Extract the (x, y) coordinate from the center of the cell holding the provided text.  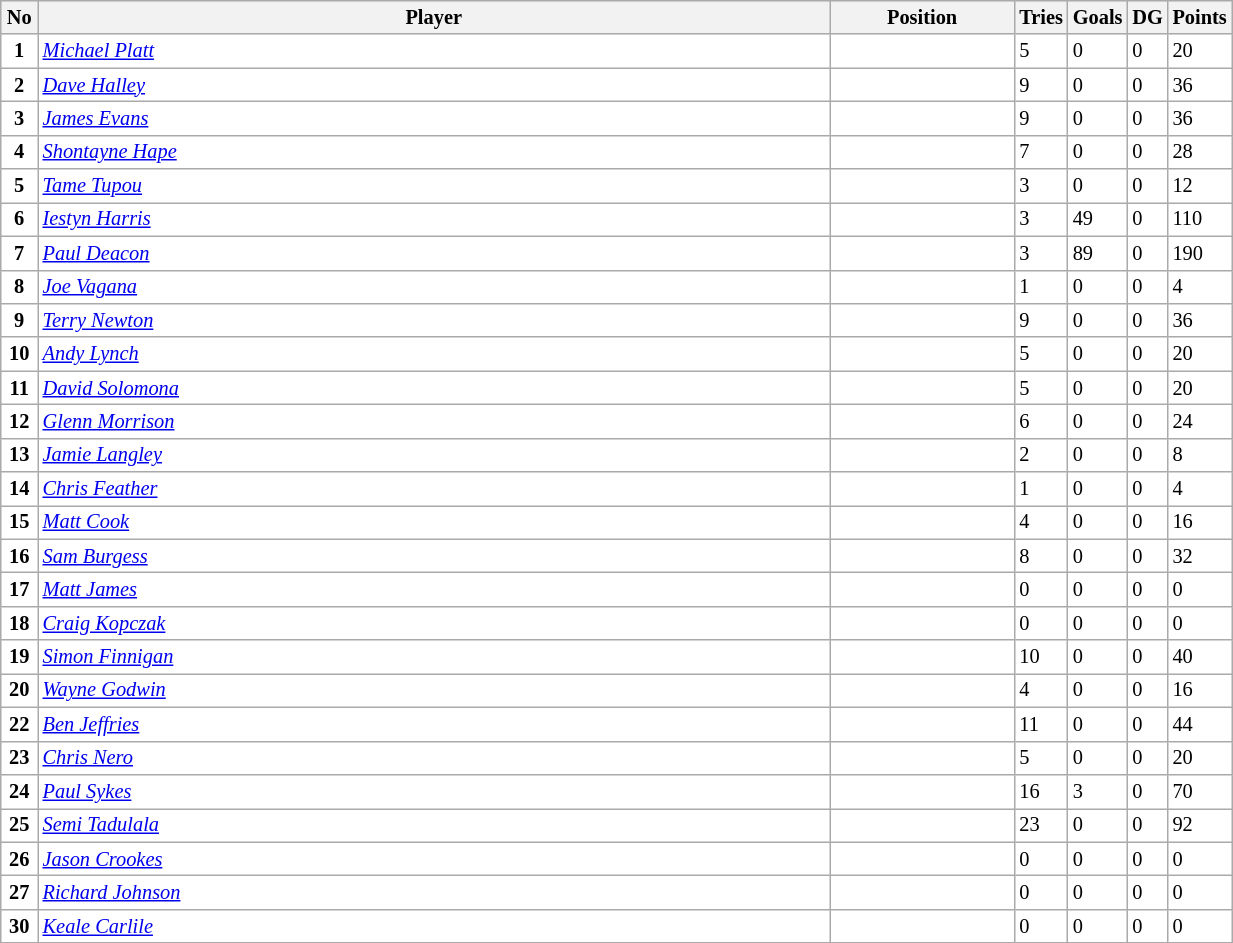
Shontayne Hape (434, 152)
Goals (1098, 17)
Andy Lynch (434, 354)
Tries (1040, 17)
190 (1200, 253)
22 (20, 724)
Player (434, 17)
32 (1200, 556)
Jamie Langley (434, 455)
26 (20, 859)
25 (20, 825)
Chris Feather (434, 489)
DG (1147, 17)
110 (1200, 219)
Matt James (434, 589)
Chris Nero (434, 758)
Simon Finnigan (434, 657)
Points (1200, 17)
Wayne Godwin (434, 690)
18 (20, 623)
James Evans (434, 118)
19 (20, 657)
40 (1200, 657)
70 (1200, 791)
Craig Kopczak (434, 623)
Michael Platt (434, 51)
28 (1200, 152)
Position (922, 17)
89 (1098, 253)
No (20, 17)
David Solomona (434, 388)
Ben Jeffries (434, 724)
13 (20, 455)
Matt Cook (434, 522)
Jason Crookes (434, 859)
27 (20, 892)
Paul Deacon (434, 253)
14 (20, 489)
Keale Carlile (434, 926)
Paul Sykes (434, 791)
92 (1200, 825)
Iestyn Harris (434, 219)
Tame Tupou (434, 186)
Richard Johnson (434, 892)
Dave Halley (434, 85)
Terry Newton (434, 320)
Joe Vagana (434, 287)
49 (1098, 219)
15 (20, 522)
Semi Tadulala (434, 825)
Glenn Morrison (434, 421)
30 (20, 926)
Sam Burgess (434, 556)
44 (1200, 724)
17 (20, 589)
